From the cell containing the given text, extract its center point as [x, y] coordinate. 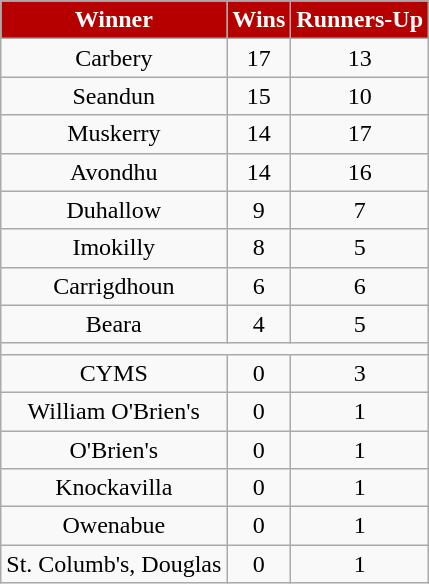
Muskerry [114, 134]
8 [259, 248]
CYMS [114, 373]
3 [360, 373]
Duhallow [114, 210]
William O'Brien's [114, 411]
9 [259, 210]
7 [360, 210]
Knockavilla [114, 488]
Winner [114, 20]
10 [360, 96]
15 [259, 96]
Wins [259, 20]
Carbery [114, 58]
16 [360, 172]
O'Brien's [114, 449]
Runners-Up [360, 20]
Beara [114, 324]
Imokilly [114, 248]
13 [360, 58]
St. Columb's, Douglas [114, 564]
Carrigdhoun [114, 286]
4 [259, 324]
Owenabue [114, 526]
Avondhu [114, 172]
Seandun [114, 96]
